Pinpoint the cell where the given text exists, returning its (X, Y) midpoint coordinate. 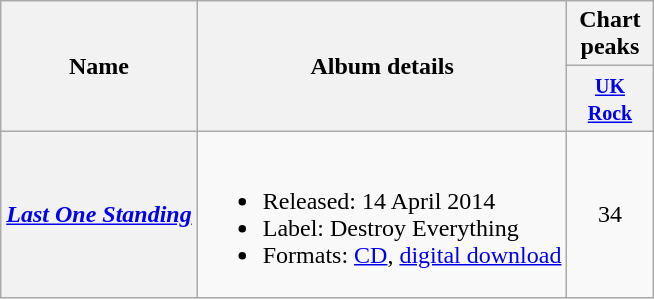
Released: 14 April 2014Label: Destroy EverythingFormats: CD, digital download (382, 214)
Chart peaks (610, 34)
Album details (382, 66)
Name (99, 66)
Last One Standing (99, 214)
UKRock (610, 98)
34 (610, 214)
